Capture the cell that displays the provided text and extract its (X, Y) central coordinate. 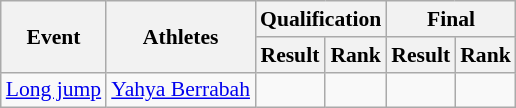
Athletes (180, 36)
Qualification (320, 19)
Event (54, 36)
Long jump (54, 90)
Yahya Berrabah (180, 90)
Final (450, 19)
